Identify which cell holds the provided text, then report its [x, y] central coordinate. 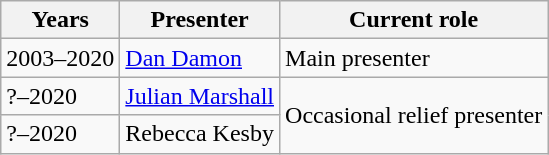
Julian Marshall [200, 96]
2003–2020 [60, 58]
Years [60, 20]
Main presenter [414, 58]
Presenter [200, 20]
Rebecca Kesby [200, 134]
Current role [414, 20]
Occasional relief presenter [414, 115]
Dan Damon [200, 58]
